Return [x, y] of the center of cell containing provided text 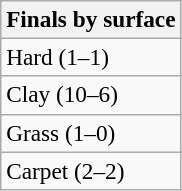
Hard (1–1) [91, 57]
Finals by surface [91, 19]
Grass (1–0) [91, 133]
Clay (10–6) [91, 95]
Carpet (2–2) [91, 170]
